Scan for the cell matching the given text and deliver its (X, Y) coordinate at center. 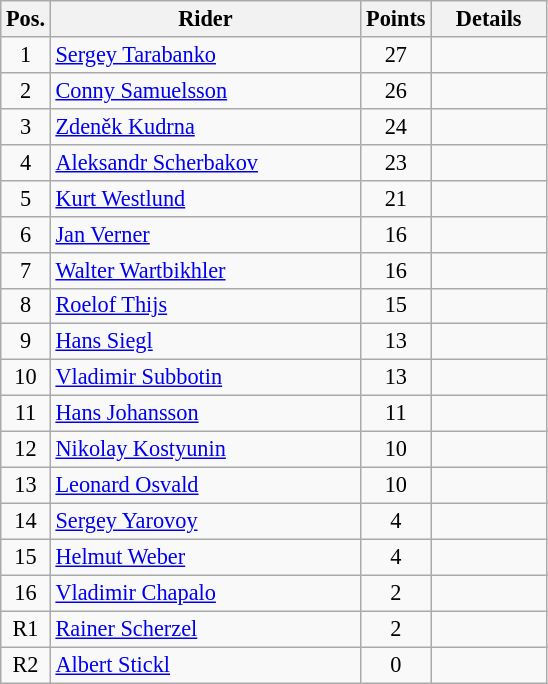
Helmut Weber (205, 557)
Rainer Scherzel (205, 629)
Zdeněk Kudrna (205, 126)
Conny Samuelsson (205, 90)
0 (396, 665)
26 (396, 90)
Details (488, 19)
Albert Stickl (205, 665)
3 (26, 126)
Walter Wartbikhler (205, 270)
Roelof Thijs (205, 306)
R1 (26, 629)
Vladimir Chapalo (205, 593)
Kurt Westlund (205, 198)
14 (26, 521)
27 (396, 55)
Hans Johansson (205, 414)
Rider (205, 19)
7 (26, 270)
Leonard Osvald (205, 485)
8 (26, 306)
Sergey Yarovoy (205, 521)
6 (26, 234)
21 (396, 198)
Jan Verner (205, 234)
24 (396, 126)
Aleksandr Scherbakov (205, 162)
Vladimir Subbotin (205, 378)
9 (26, 342)
Hans Siegl (205, 342)
Pos. (26, 19)
23 (396, 162)
Nikolay Kostyunin (205, 450)
R2 (26, 665)
Sergey Tarabanko (205, 55)
12 (26, 450)
Points (396, 19)
5 (26, 198)
1 (26, 55)
